Return the [X, Y] coordinate for the center point of the cell that contains the specified text.  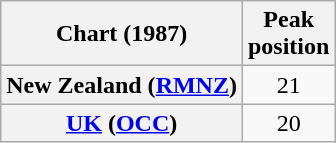
Peakposition [288, 34]
21 [288, 85]
UK (OCC) [122, 123]
20 [288, 123]
New Zealand (RMNZ) [122, 85]
Chart (1987) [122, 34]
